Determine the (X, Y) coordinate at the center of the cell enclosing the given text.  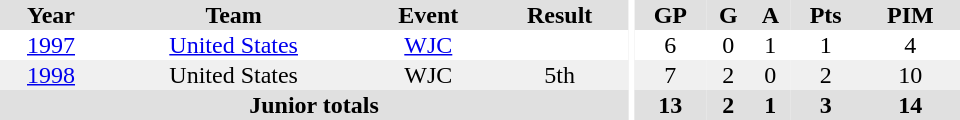
PIM (910, 15)
G (728, 15)
Pts (826, 15)
4 (910, 45)
GP (670, 15)
Year (51, 15)
5th (560, 75)
1998 (51, 75)
13 (670, 105)
1997 (51, 45)
Team (234, 15)
3 (826, 105)
A (770, 15)
6 (670, 45)
Result (560, 15)
Event (428, 15)
Junior totals (314, 105)
14 (910, 105)
7 (670, 75)
10 (910, 75)
